Identify which cell holds the provided text, then report its (X, Y) central coordinate. 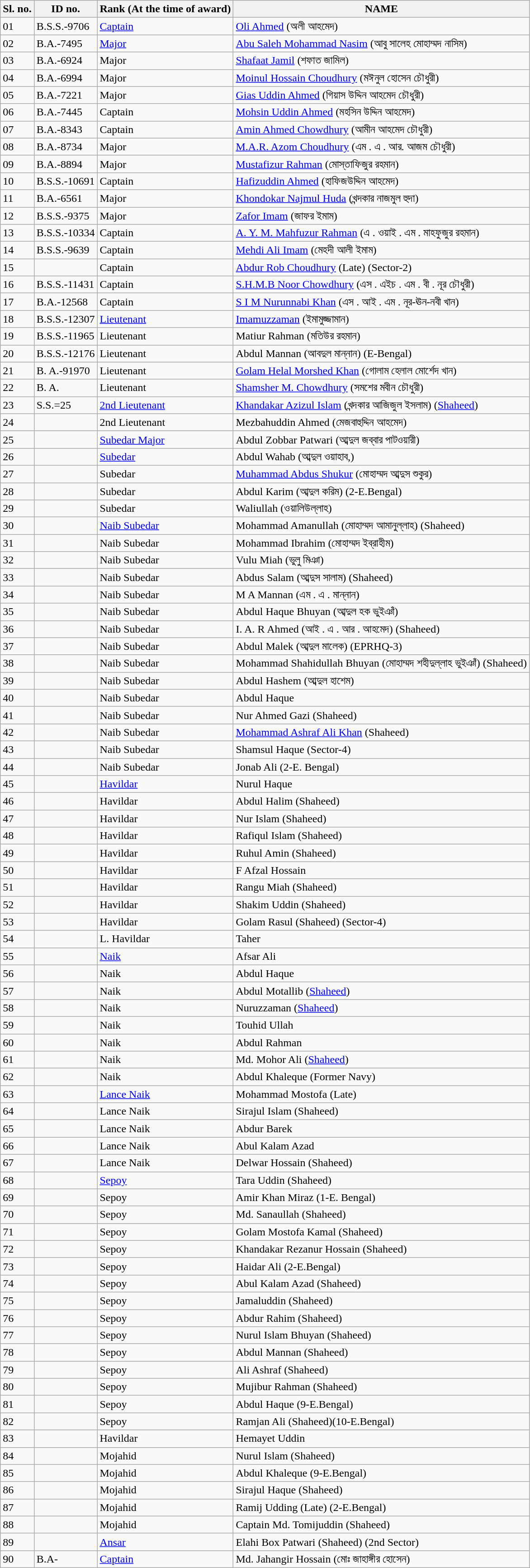
Abdul Karim (আব্দুল করিম) (2-E.Bengal) (382, 491)
Shakim Uddin (Shaheed) (382, 905)
Sirajul Islam (Shaheed) (382, 1111)
Mohammad Ashraf Ali Khan (Shaheed) (382, 732)
Abdur Barek (382, 1129)
89 (17, 1542)
B.S.S.-10334 (66, 233)
10 (17, 181)
19 (17, 336)
Nuruzzaman (Shaheed) (382, 1008)
27 (17, 474)
03 (17, 61)
Mujibur Rahman (Shaheed) (382, 1387)
85 (17, 1473)
A. Y. M. Mahfuzur Rahman (এ . ওয়াই . এম . মাহফুজুর রহমান) (382, 233)
Mezbahuddin Ahmed (মেজবাহুদ্দিন আহমেদ) (382, 422)
Golam Mostofa Kamal (Shaheed) (382, 1232)
90 (17, 1559)
44 (17, 767)
Nurul Islam Bhuyan (Shaheed) (382, 1335)
Abdul Halim (Shaheed) (382, 801)
22 (17, 388)
14 (17, 250)
18 (17, 319)
Ali Ashraf (Shaheed) (382, 1370)
29 (17, 509)
87 (17, 1507)
43 (17, 749)
B.A.-6994 (66, 78)
B.S.S.-11431 (66, 285)
83 (17, 1439)
Abdul Khaleque (Former Navy) (382, 1077)
I. A. R Ahmed (আই . এ . আর . আহমেদ) (Shaheed) (382, 629)
Zafor Imam (জাফর ইমাম) (382, 216)
65 (17, 1129)
Nur Islam (Shaheed) (382, 819)
23 (17, 405)
Subedar Major (166, 439)
S I M Nurunnabi Khan (এস . আই . এম . নূর-ঊন-নবী খান) (382, 302)
B.A.-7495 (66, 43)
B.A.-7221 (66, 95)
15 (17, 267)
58 (17, 1008)
Ramjan Ali (Shaheed)(10-E.Bengal) (382, 1421)
70 (17, 1215)
Nurul Islam (Shaheed) (382, 1456)
60 (17, 1042)
Abdul Haque Bhuyan (আব্দুল হক ভুইঞাঁ) (382, 612)
62 (17, 1077)
B.S.S.-12176 (66, 353)
50 (17, 870)
Nurul Haque (382, 784)
L. Havildar (166, 939)
76 (17, 1318)
86 (17, 1490)
25 (17, 439)
Abdus Salam (আব্দুস সালাম) (Shaheed) (382, 577)
Mohammad Ibrahim (মোহাম্মদ ইব্রাহীম) (382, 543)
ID no. (66, 9)
45 (17, 784)
B.A.-6561 (66, 198)
80 (17, 1387)
Abdul Mannan (Shaheed) (382, 1353)
Hemayet Uddin (382, 1439)
Abdul Hashem (আব্দুল হাশেম) (382, 681)
B.A.-6924 (66, 61)
Moinul Hossain Choudhury (মঈনুল হোসেন চৌধুরী) (382, 78)
51 (17, 887)
30 (17, 526)
Touhid Ullah (382, 1025)
53 (17, 922)
NAME (382, 9)
68 (17, 1180)
69 (17, 1197)
17 (17, 302)
S.H.M.B Noor Chowdhury (এস . এইচ . এম . বী . নূর চৌধুরী) (382, 285)
64 (17, 1111)
B.S.S.-10691 (66, 181)
61 (17, 1060)
Golam Helal Morshed Khan (গোলাম হেলাল মোর্শেদ খান) (382, 371)
Mohsin Uddin Ahmed (মহসিন উদ্দিন আহমেদ) (382, 112)
Sirajul Haque (Shaheed) (382, 1490)
48 (17, 836)
Rafiqul Islam (Shaheed) (382, 836)
34 (17, 595)
08 (17, 147)
88 (17, 1525)
24 (17, 422)
Jamaluddin (Shaheed) (382, 1301)
Khondokar Najmul Huda (খন্দকার নাজমুল হুদা) (382, 198)
B.A.-8343 (66, 129)
M.A.R. Azom Choudhury (এম . এ . আর. আজম চৌধুরী) (382, 147)
72 (17, 1249)
Abdul Rahman (382, 1042)
Abdul Khaleque (9-E.Bengal) (382, 1473)
Rangu Miah (Shaheed) (382, 887)
Matiur Rahman (মতিউর রহমান) (382, 336)
06 (17, 112)
Muhammad Abdus Shukur (মোহাম্মদ আব্দুস শুকুর) (382, 474)
Taher (382, 939)
02 (17, 43)
41 (17, 715)
Hafizuddin Ahmed (হাফিজউদ্দিন আহমেদ) (382, 181)
47 (17, 819)
79 (17, 1370)
59 (17, 1025)
33 (17, 577)
Khandakar Rezanur Hossain (Shaheed) (382, 1249)
32 (17, 560)
Waliullah (ওয়ালিউল্লাহ) (382, 509)
31 (17, 543)
Mohammad Mostofa (Late) (382, 1094)
05 (17, 95)
B.A.-8734 (66, 147)
Nur Ahmed Gazi (Shaheed) (382, 715)
11 (17, 198)
Vulu Miah (ভুলু মিঞা) (382, 560)
Abdur Rahim (Shaheed) (382, 1318)
Abul Kalam Azad (382, 1146)
16 (17, 285)
Mohammad Shahidullah Bhuyan (মোহাম্মদ শহীদুল্লাহ ভুইঞাঁ) (Shaheed) (382, 663)
Ruhul Amin (Shaheed) (382, 853)
71 (17, 1232)
09 (17, 164)
49 (17, 853)
57 (17, 991)
20 (17, 353)
B.A.-7445 (66, 112)
B.A.-12568 (66, 302)
B. A. (66, 388)
Mehdi Ali Imam (মেহদী আলী ইমাম) (382, 250)
39 (17, 681)
Shamsul Haque (Sector-4) (382, 749)
Sl. no. (17, 9)
Jonab Ali (2-E. Bengal) (382, 767)
Imamuzzaman (ইমামুজ্জামান) (382, 319)
S.S.=25 (66, 405)
Abdul Zobbar Patwari (আব্দুল জব্বার পাটওয়ারী) (382, 439)
Md. Sanaullah (Shaheed) (382, 1215)
Amir Khan Miraz (1-E. Bengal) (382, 1197)
Mustafizur Rahman (মোস্তাফিজুর রহমান) (382, 164)
55 (17, 956)
B. A.-91970 (66, 371)
13 (17, 233)
67 (17, 1163)
Elahi Box Patwari (Shaheed) (2nd Sector) (382, 1542)
21 (17, 371)
77 (17, 1335)
63 (17, 1094)
B.S.S.-12307 (66, 319)
Gias Uddin Ahmed (গিয়াস উদ্দিন আহমেদ চৌধুরী) (382, 95)
Abdul Malek (আব্দুল মালেক) (EPRHQ-3) (382, 646)
Abu Saleh Mohammad Nasim (আবু সালেহ মোহাম্মদ নাসিম) (382, 43)
82 (17, 1421)
F Afzal Hossain (382, 870)
36 (17, 629)
Abdul Mannan (আবদুল মান্নান) (E-Bengal) (382, 353)
07 (17, 129)
52 (17, 905)
Delwar Hossain (Shaheed) (382, 1163)
Abul Kalam Azad (Shaheed) (382, 1283)
Abdul Wahab (আব্দুল ওয়াহাব,) (382, 457)
Captain Md. Tomijuddin (Shaheed) (382, 1525)
Rank (At the time of award) (166, 9)
40 (17, 698)
81 (17, 1404)
Abdur Rob Choudhury (Late) (Sector-2) (382, 267)
35 (17, 612)
Md. Mohor Ali (Shaheed) (382, 1060)
26 (17, 457)
M A Mannan (এম . এ . মান্নান) (382, 595)
B.S.S.-9706 (66, 26)
04 (17, 78)
B.S.S.-11965 (66, 336)
Mohammad Amanullah (মোহাম্মদ আমানুল্লাহ) (Shaheed) (382, 526)
01 (17, 26)
56 (17, 973)
B.S.S.-9375 (66, 216)
B.A- (66, 1559)
Afsar Ali (382, 956)
54 (17, 939)
78 (17, 1353)
66 (17, 1146)
Golam Rasul (Shaheed) (Sector-4) (382, 922)
Haidar Ali (2-E.Bengal) (382, 1266)
37 (17, 646)
28 (17, 491)
Amin Ahmed Chowdhury (আমীন আহমেদ চৌধুরী) (382, 129)
Tara Uddin (Shaheed) (382, 1180)
Abdul Motallib (Shaheed) (382, 991)
Md. Jahangir Hossain (মোঃ জাহাঙ্গীর হোসেন) (382, 1559)
84 (17, 1456)
38 (17, 663)
B.A.-8894 (66, 164)
Ramij Udding (Late) (2-E.Bengal) (382, 1507)
75 (17, 1301)
Oli Ahmed (অলী আহমেদ) (382, 26)
Khandakar Azizul Islam (খন্দকার আজিজুল ইসলাম) (Shaheed) (382, 405)
12 (17, 216)
Shafaat Jamil (শফাত জামিল) (382, 61)
B.S.S.-9639 (66, 250)
74 (17, 1283)
Ansar (166, 1542)
Shamsher M. Chowdhury (সমশের মবীন চৌধুরী) (382, 388)
Abdul Haque (9-E.Bengal) (382, 1404)
42 (17, 732)
46 (17, 801)
73 (17, 1266)
